Find where the given text appears and provide that cell's center as [X, Y] coordinate. 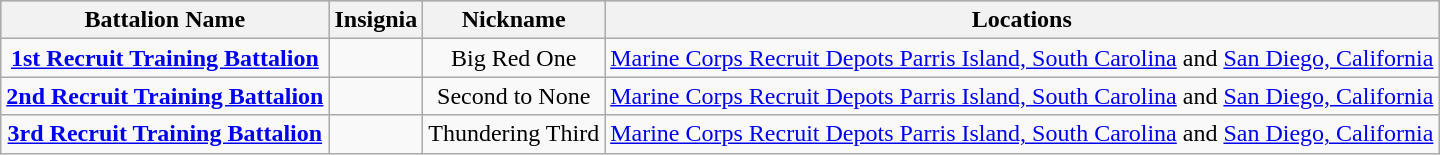
Second to None [514, 96]
Locations [1022, 20]
2nd Recruit Training Battalion [165, 96]
Insignia [376, 20]
1st Recruit Training Battalion [165, 58]
Thundering Third [514, 134]
3rd Recruit Training Battalion [165, 134]
Big Red One [514, 58]
Nickname [514, 20]
Battalion Name [165, 20]
